Provide the (X, Y) coordinate of the cell's center where the given text is located.  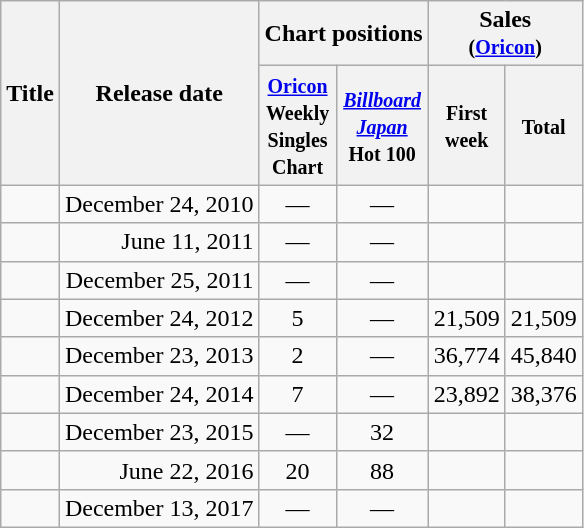
December 24, 2014 (159, 394)
45,840 (544, 356)
38,376 (544, 394)
88 (382, 470)
7 (298, 394)
Chart positions (344, 34)
December 23, 2013 (159, 356)
OriconWeeklySinglesChart (298, 126)
Sales(Oricon) (505, 34)
Total (544, 126)
Firstweek (466, 126)
20 (298, 470)
June 22, 2016 (159, 470)
23,892 (466, 394)
BillboardJapanHot 100 (382, 126)
36,774 (466, 356)
Title (30, 93)
December 24, 2012 (159, 318)
June 11, 2011 (159, 242)
2 (298, 356)
5 (298, 318)
32 (382, 432)
December 24, 2010 (159, 204)
December 13, 2017 (159, 508)
December 25, 2011 (159, 280)
December 23, 2015 (159, 432)
Release date (159, 93)
